Output the (x, y) coordinate of the center of the cell containing the given text.  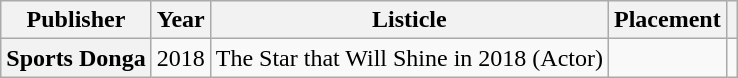
The Star that Will Shine in 2018 (Actor) (409, 58)
2018 (180, 58)
Sports Donga (76, 58)
Year (180, 20)
Listicle (409, 20)
Publisher (76, 20)
Placement (667, 20)
